Locate the cell with the specified text and output its [x, y] center coordinate. 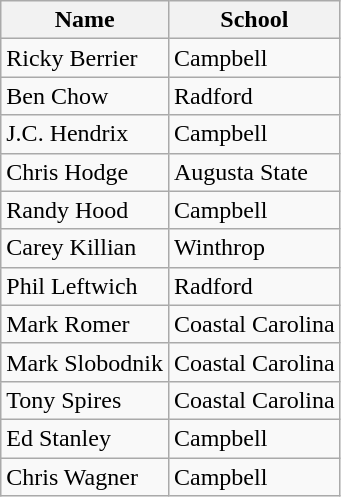
Winthrop [254, 248]
Chris Hodge [85, 172]
Tony Spires [85, 400]
Carey Killian [85, 248]
Ed Stanley [85, 438]
J.C. Hendrix [85, 134]
Mark Slobodnik [85, 362]
School [254, 20]
Ben Chow [85, 96]
Randy Hood [85, 210]
Mark Romer [85, 324]
Augusta State [254, 172]
Phil Leftwich [85, 286]
Name [85, 20]
Ricky Berrier [85, 58]
Chris Wagner [85, 477]
